Detect which cell encompasses the target text, then output its [X, Y] center coordinate. 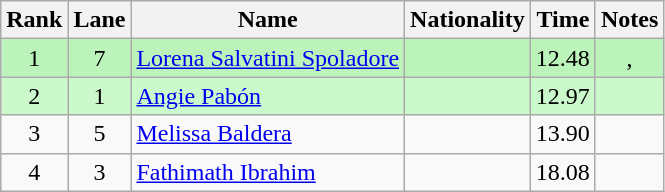
13.90 [562, 134]
4 [34, 172]
7 [100, 58]
, [629, 58]
12.48 [562, 58]
Rank [34, 20]
5 [100, 134]
Time [562, 20]
Angie Pabón [268, 96]
Lane [100, 20]
Nationality [468, 20]
Fathimath Ibrahim [268, 172]
Notes [629, 20]
12.97 [562, 96]
18.08 [562, 172]
Melissa Baldera [268, 134]
Name [268, 20]
2 [34, 96]
Lorena Salvatini Spoladore [268, 58]
